Extract the (X, Y) coordinate from the center of the cell holding the provided text.  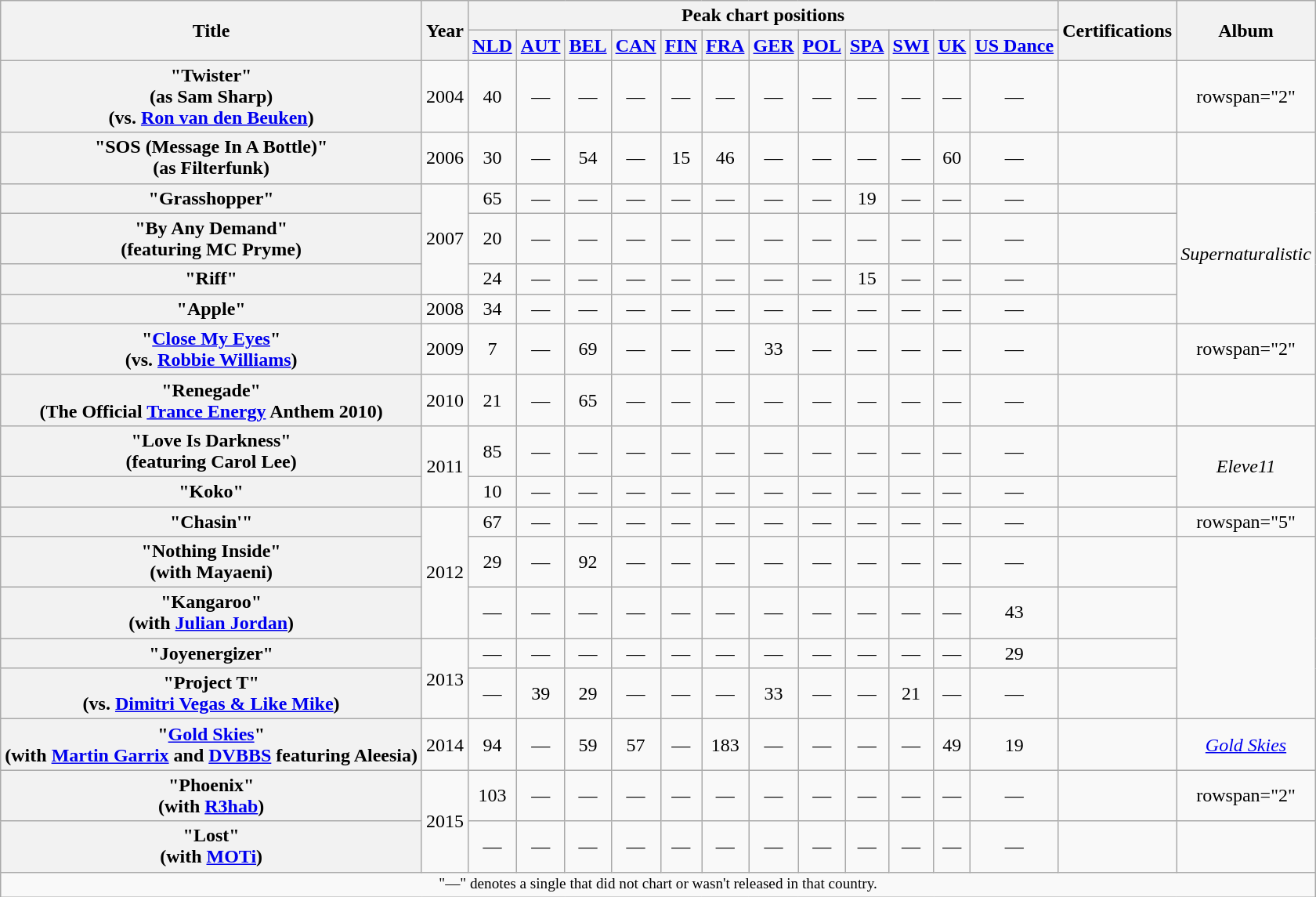
2004 (445, 96)
30 (493, 158)
49 (953, 744)
Peak chart positions (763, 16)
60 (953, 158)
Album (1246, 31)
rowspan="5" (1246, 521)
54 (587, 158)
"Kangaroo"(with Julian Jordan) (211, 613)
67 (493, 521)
92 (587, 562)
94 (493, 744)
34 (493, 309)
SWI (911, 45)
"Chasin'" (211, 521)
"Close My Eyes"(vs. Robbie Williams) (211, 349)
Certifications (1117, 31)
2007 (445, 238)
"SOS (Message In A Bottle)"(as Filterfunk) (211, 158)
CAN (636, 45)
"Riff" (211, 279)
59 (587, 744)
85 (493, 451)
2009 (445, 349)
FRA (725, 45)
2011 (445, 465)
"Koko" (211, 491)
20 (493, 238)
2010 (445, 400)
"Grasshopper" (211, 198)
"By Any Demand"(featuring MC Pryme) (211, 238)
2015 (445, 821)
2008 (445, 309)
"Lost"(with MOTi) (211, 846)
"Phoenix"(with R3hab) (211, 796)
Eleve11 (1246, 465)
SPA (866, 45)
10 (493, 491)
103 (493, 796)
FIN (681, 45)
"Love Is Darkness"(featuring Carol Lee) (211, 451)
"Apple" (211, 309)
57 (636, 744)
AUT (540, 45)
"Joyenergizer" (211, 653)
Gold Skies (1246, 744)
24 (493, 279)
183 (725, 744)
Year (445, 31)
UK (953, 45)
GER (774, 45)
2012 (445, 572)
"Gold Skies"(with Martin Garrix and DVBBS featuring Aleesia) (211, 744)
Supernaturalistic (1246, 254)
2013 (445, 678)
"Twister"(as Sam Sharp)(vs. Ron van den Beuken) (211, 96)
BEL (587, 45)
2006 (445, 158)
"Project T"(vs. Dimitri Vegas & Like Mike) (211, 694)
40 (493, 96)
Title (211, 31)
"Nothing Inside"(with Mayaeni) (211, 562)
7 (493, 349)
2014 (445, 744)
POL (822, 45)
39 (540, 694)
43 (1014, 613)
US Dance (1014, 45)
69 (587, 349)
"Renegade"(The Official Trance Energy Anthem 2010) (211, 400)
NLD (493, 45)
"—" denotes a single that did not chart or wasn't released in that country. (658, 884)
46 (725, 158)
